Capture the cell that displays the provided text and extract its (X, Y) central coordinate. 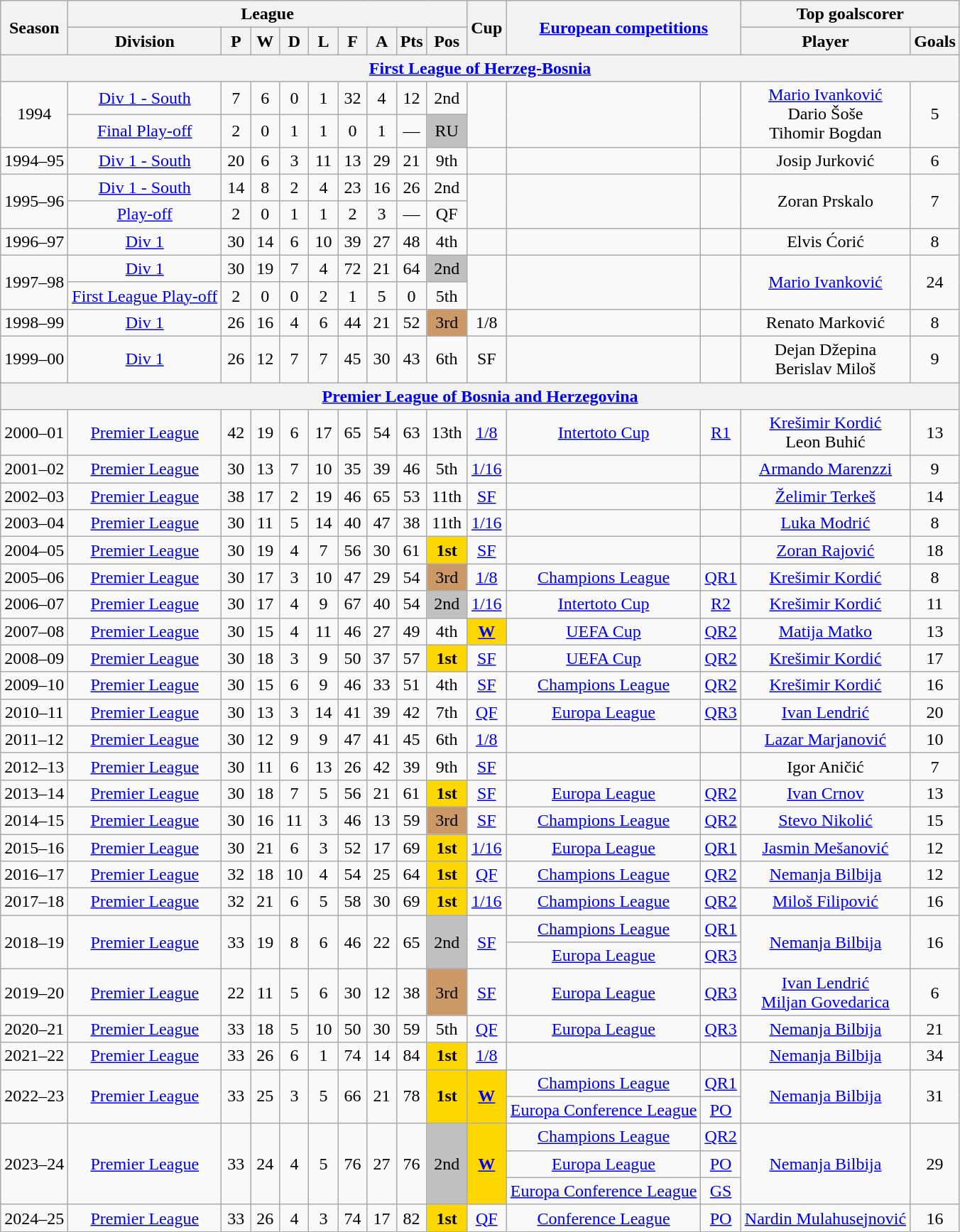
13th (447, 433)
GS (721, 1191)
2010–11 (34, 712)
Elvis Ćorić (825, 241)
European competitions (623, 28)
2001–02 (34, 469)
Luka Modrić (825, 523)
49 (412, 631)
67 (352, 604)
Season (34, 28)
Premier League of Bosnia and Herzegovina (480, 396)
F (352, 41)
Cup (486, 28)
63 (412, 433)
1994–95 (34, 160)
A (382, 41)
Pts (412, 41)
2002–03 (34, 496)
48 (412, 241)
23 (352, 187)
Ivan Crnov (825, 793)
L (324, 41)
First League Play-off (145, 295)
Jasmin Mešanović (825, 847)
First League of Herzeg-Bosnia (480, 68)
2004–05 (34, 550)
2013–14 (34, 793)
Miloš Filipović (825, 902)
2019–20 (34, 993)
35 (352, 469)
37 (382, 658)
Igor Aničić (825, 766)
P (236, 41)
43 (412, 359)
Ivan Lendrić Miljan Govedarica (825, 993)
Zoran Prskalo (825, 201)
Conference League (604, 1218)
Final Play-off (145, 131)
2005–06 (34, 577)
Mario Ivanković (825, 282)
2016–17 (34, 875)
53 (412, 496)
2008–09 (34, 658)
84 (412, 1056)
Josip Jurković (825, 160)
57 (412, 658)
Dejan DžepinaBerislav Miloš (825, 359)
2023–24 (34, 1164)
Player (825, 41)
Ivan Lendrić (825, 712)
82 (412, 1218)
R2 (721, 604)
1996–97 (34, 241)
D (294, 41)
2011–12 (34, 739)
Armando Marenzzi (825, 469)
58 (352, 902)
1994 (34, 114)
Play-off (145, 214)
2007–08 (34, 631)
R1 (721, 433)
2017–18 (34, 902)
2015–16 (34, 847)
2000–01 (34, 433)
2014–15 (34, 820)
44 (352, 322)
Želimir Terkeš (825, 496)
Renato Marković (825, 322)
2022–23 (34, 1096)
Lazar Marjanović (825, 739)
2012–13 (34, 766)
1997–98 (34, 282)
Mario IvankovićDario ŠošeTihomir Bogdan (825, 114)
34 (935, 1056)
League (267, 14)
2018–19 (34, 942)
2024–25 (34, 1218)
72 (352, 268)
1999–00 (34, 359)
2021–22 (34, 1056)
2009–10 (34, 685)
Top goalscorer (850, 14)
2006–07 (34, 604)
Goals (935, 41)
Division (145, 41)
78 (412, 1096)
2003–04 (34, 523)
7th (447, 712)
Zoran Rajović (825, 550)
2020–21 (34, 1029)
Stevo Nikolić (825, 820)
51 (412, 685)
Matija Matko (825, 631)
1995–96 (34, 201)
66 (352, 1096)
Nardin Mulahusejnović (825, 1218)
Pos (447, 41)
RU (447, 131)
1998–99 (34, 322)
31 (935, 1096)
Krešimir KordićLeon Buhić (825, 433)
